From the cell containing the given text, extract its center point as [X, Y] coordinate. 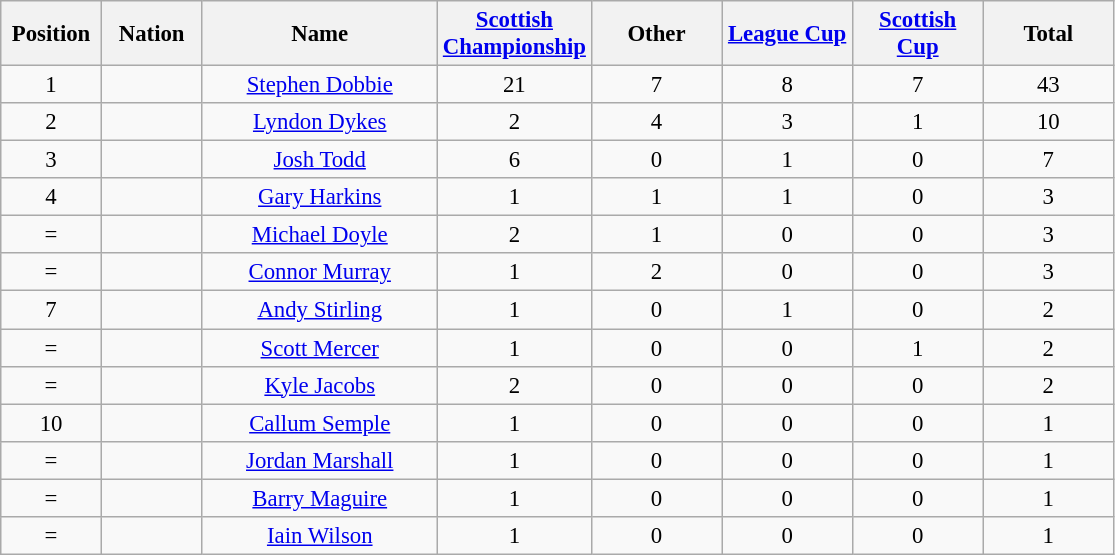
Stephen Dobbie [320, 85]
Other [656, 34]
Andy Stirling [320, 310]
Scottish Championship [515, 34]
Position [52, 34]
Scott Mercer [320, 348]
Total [1048, 34]
Lyndon Dykes [320, 122]
Callum Semple [320, 423]
Iain Wilson [320, 536]
Barry Maguire [320, 498]
Jordan Marshall [320, 460]
Michael Doyle [320, 235]
43 [1048, 85]
8 [788, 85]
21 [515, 85]
Josh Todd [320, 160]
Name [320, 34]
6 [515, 160]
Connor Murray [320, 273]
Nation [152, 34]
Scottish Cup [918, 34]
Kyle Jacobs [320, 385]
Gary Harkins [320, 197]
League Cup [788, 34]
